For the text-containing cell, return its midpoint in [x, y] coordinate format. 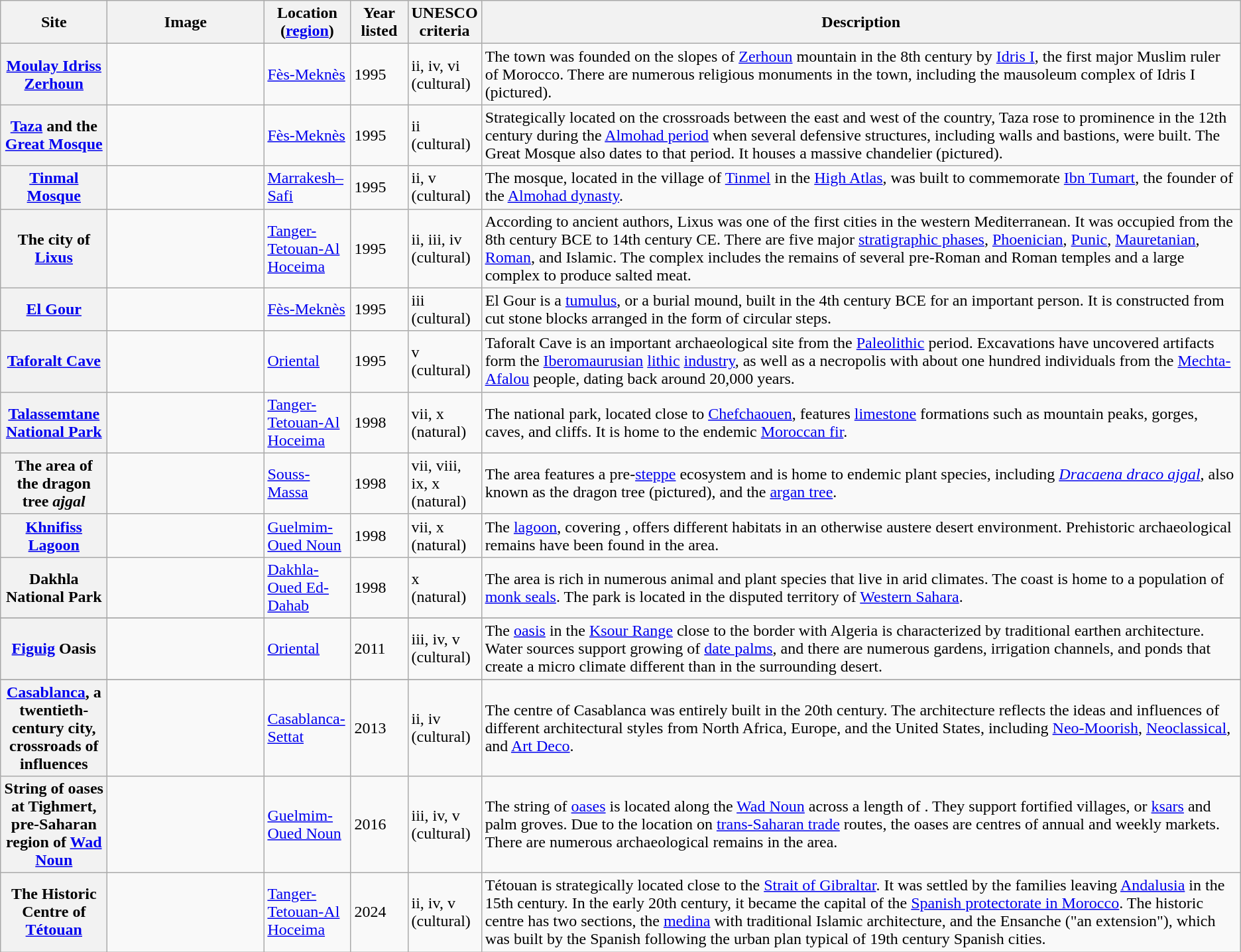
x (natural) [444, 587]
String of oases at Tighmert, pre-Saharan region of Wad Noun [54, 825]
ii, iii, iv (cultural) [444, 248]
El Gour [54, 309]
Site [54, 23]
Location (region) [308, 23]
Figuig Oasis [54, 648]
Casablanca-Settat [308, 727]
v (cultural) [444, 361]
2011 [379, 648]
The Historic Centre of Tétouan [54, 912]
Moulay Idriss Zerhoun [54, 74]
The city of Lixus [54, 248]
2013 [379, 727]
vii, viii, ix, x (natural) [444, 483]
Tinmal Mosque [54, 187]
Souss-Massa [308, 483]
Khnifiss Lagoon [54, 536]
Description [860, 23]
ii, iv, vi (cultural) [444, 74]
Dakhla National Park [54, 587]
Talassemtane National Park [54, 422]
ii (cultural) [444, 135]
The area of the dragon tree ajgal [54, 483]
2024 [379, 912]
Marrakesh–Safi [308, 187]
The mosque, located in the village of Tinmel in the High Atlas, was built to commemorate Ibn Tumart, the founder of the Almohad dynasty. [860, 187]
ii, iv, v (cultural) [444, 912]
UNESCO criteria [444, 23]
Year listed [379, 23]
Taza and the Great Mosque [54, 135]
Image [186, 23]
Dakhla-Oued Ed-Dahab [308, 587]
Taforalt Cave [54, 361]
ii, v (cultural) [444, 187]
ii, iv (cultural) [444, 727]
iii (cultural) [444, 309]
Casablanca, a twentieth-century city, crossroads of influences [54, 727]
2016 [379, 825]
